Identify which cell holds the provided text, then report its [X, Y] central coordinate. 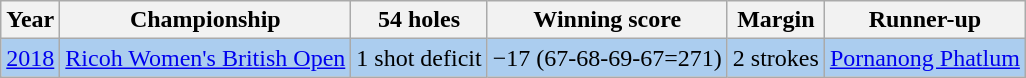
Pornanong Phatlum [924, 58]
1 shot deficit [419, 58]
2 strokes [776, 58]
−17 (67-68-69-67=271) [607, 58]
Championship [206, 20]
Margin [776, 20]
Ricoh Women's British Open [206, 58]
Runner-up [924, 20]
Year [30, 20]
2018 [30, 58]
54 holes [419, 20]
Winning score [607, 20]
